For the text-containing cell, return its midpoint in [x, y] coordinate format. 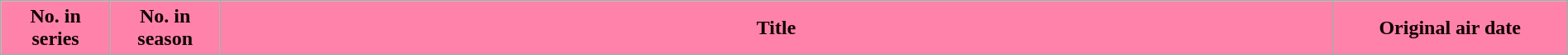
No. inseason [165, 28]
Original air date [1450, 28]
No. inseries [56, 28]
Title [776, 28]
